Capture the cell that displays the provided text and extract its (X, Y) central coordinate. 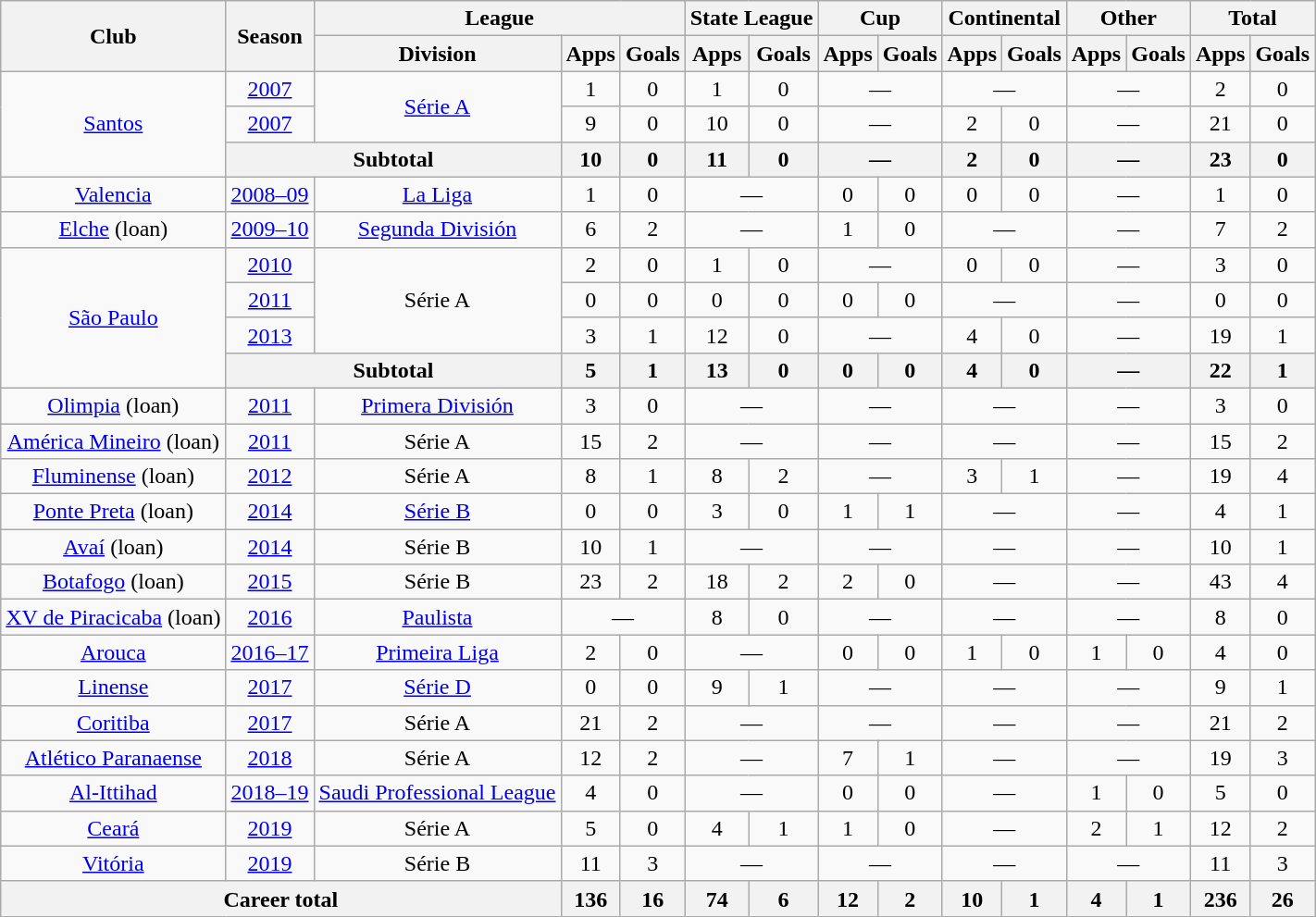
Continental (1004, 19)
16 (652, 898)
Elche (loan) (113, 229)
2008–09 (270, 194)
236 (1220, 898)
2015 (270, 582)
Santos (113, 124)
2016 (270, 617)
2016–17 (270, 652)
Segunda División (437, 229)
136 (590, 898)
Paulista (437, 617)
2018–19 (270, 793)
Linense (113, 688)
Avaí (loan) (113, 547)
América Mineiro (loan) (113, 441)
Série D (437, 688)
2018 (270, 758)
Season (270, 36)
Primera División (437, 405)
2012 (270, 477)
Olimpia (loan) (113, 405)
Valencia (113, 194)
13 (716, 370)
2013 (270, 335)
Atlético Paranaense (113, 758)
XV de Piracicaba (loan) (113, 617)
Career total (281, 898)
Botafogo (loan) (113, 582)
74 (716, 898)
Club (113, 36)
Al-Ittihad (113, 793)
2010 (270, 265)
Coritiba (113, 723)
43 (1220, 582)
Ceará (113, 828)
Cup (880, 19)
State League (751, 19)
São Paulo (113, 317)
La Liga (437, 194)
Saudi Professional League (437, 793)
26 (1283, 898)
18 (716, 582)
Vitória (113, 863)
22 (1220, 370)
Ponte Preta (loan) (113, 512)
2009–10 (270, 229)
Other (1128, 19)
League (500, 19)
Primeira Liga (437, 652)
Division (437, 54)
Fluminense (loan) (113, 477)
Arouca (113, 652)
Total (1252, 19)
